Scan for the cell matching the given text and deliver its (X, Y) coordinate at center. 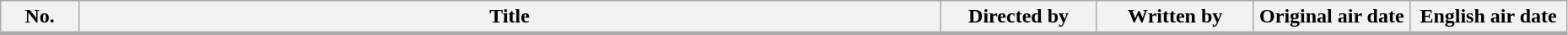
No. (40, 17)
Directed by (1019, 17)
Written by (1175, 17)
Title (509, 17)
Original air date (1332, 17)
English air date (1489, 17)
